Pinpoint the cell where the given text exists, returning its (x, y) midpoint coordinate. 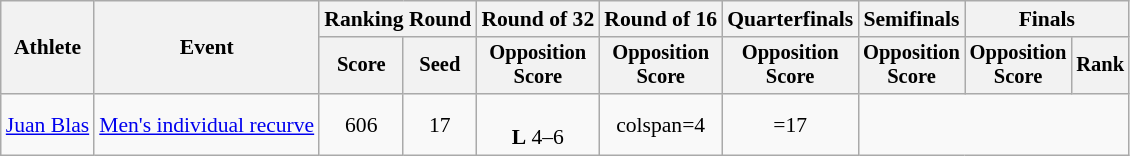
Ranking Round (398, 19)
Juan Blas (48, 124)
Athlete (48, 48)
Semifinals (912, 19)
L 4–6 (538, 124)
colspan=4 (660, 124)
Event (206, 48)
Finals (1047, 19)
Rank (1100, 66)
Men's individual recurve (206, 124)
17 (440, 124)
606 (361, 124)
Quarterfinals (790, 19)
Seed (440, 66)
Round of 16 (660, 19)
Round of 32 (538, 19)
=17 (790, 124)
Score (361, 66)
